Detect which cell encompasses the target text, then output its (x, y) center coordinate. 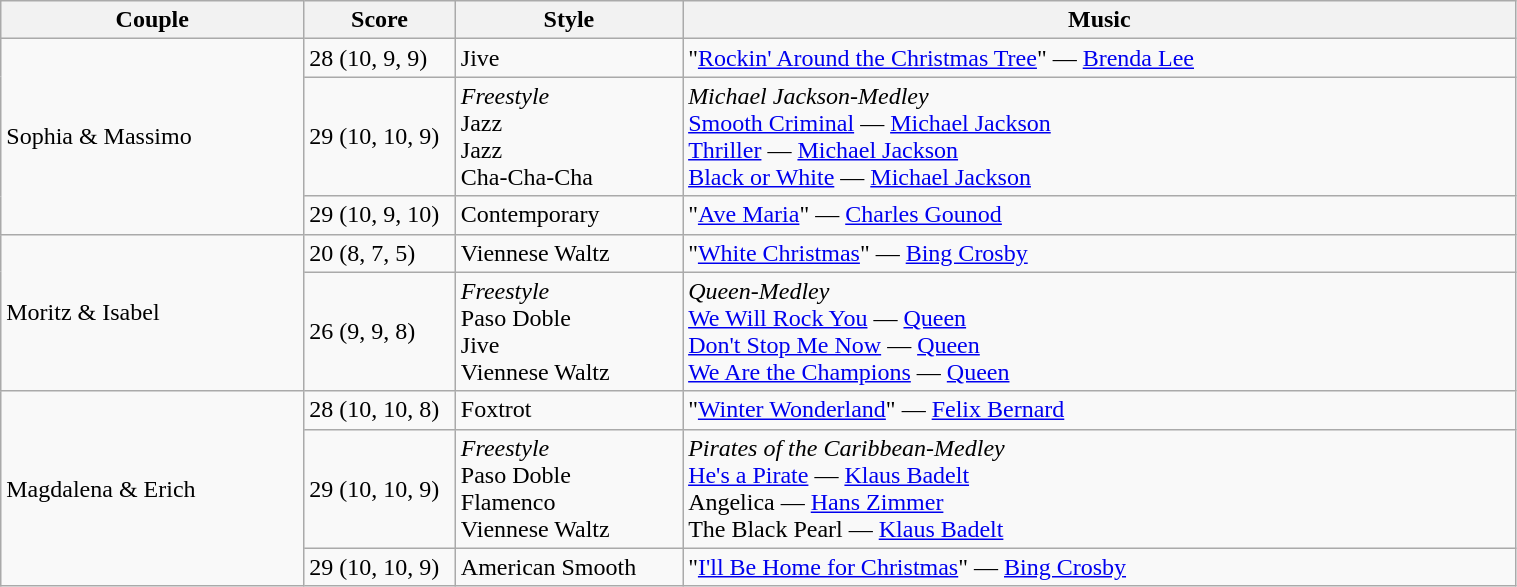
28 (10, 10, 8) (380, 410)
Jive (568, 58)
29 (10, 9, 10) (380, 215)
28 (10, 9, 9) (380, 58)
"I'll Be Home for Christmas" — Bing Crosby (1100, 567)
Moritz & Isabel (152, 312)
Freestyle Paso Doble Flamenco Viennese Waltz (568, 488)
Viennese Waltz (568, 253)
American Smooth (568, 567)
Music (1100, 20)
Michael Jackson-Medley Smooth Criminal — Michael Jackson Thriller — Michael Jackson Black or White — Michael Jackson (1100, 136)
"Rockin' Around the Christmas Tree" — Brenda Lee (1100, 58)
"Winter Wonderland" — Felix Bernard (1100, 410)
"Ave Maria" — Charles Gounod (1100, 215)
Foxtrot (568, 410)
26 (9, 9, 8) (380, 332)
Pirates of the Caribbean-Medley He's a Pirate — Klaus Badelt Angelica — Hans Zimmer The Black Pearl — Klaus Badelt (1100, 488)
Freestyle Paso Doble Jive Viennese Waltz (568, 332)
Freestyle Jazz Jazz Cha-Cha-Cha (568, 136)
"White Christmas" — Bing Crosby (1100, 253)
Contemporary (568, 215)
Score (380, 20)
Magdalena & Erich (152, 488)
Queen-Medley We Will Rock You — Queen Don't Stop Me Now — Queen We Are the Champions — Queen (1100, 332)
Sophia & Massimo (152, 136)
20 (8, 7, 5) (380, 253)
Style (568, 20)
Couple (152, 20)
